Extract the (x, y) coordinate from the center of the cell holding the provided text.  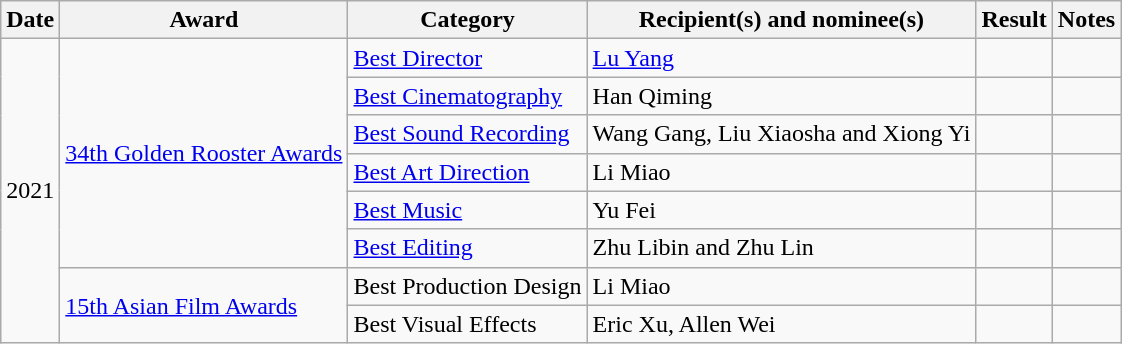
2021 (30, 191)
Eric Xu, Allen Wei (782, 324)
Best Music (468, 210)
Date (30, 20)
Lu Yang (782, 58)
Best Production Design (468, 286)
Best Editing (468, 248)
Wang Gang, Liu Xiaosha and Xiong Yi (782, 134)
Best Sound Recording (468, 134)
Award (204, 20)
Category (468, 20)
Notes (1086, 20)
15th Asian Film Awards (204, 305)
Recipient(s) and nominee(s) (782, 20)
34th Golden Rooster Awards (204, 153)
Han Qiming (782, 96)
Zhu Libin and Zhu Lin (782, 248)
Best Visual Effects (468, 324)
Best Art Direction (468, 172)
Best Director (468, 58)
Yu Fei (782, 210)
Result (1014, 20)
Best Cinematography (468, 96)
